Pinpoint the cell where the given text exists, returning its (x, y) midpoint coordinate. 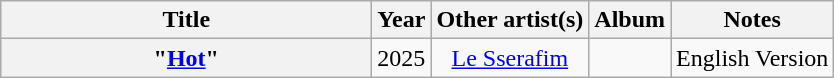
Title (186, 20)
Album (630, 20)
English Version (752, 58)
"Hot" (186, 58)
Le Sserafim (510, 58)
Other artist(s) (510, 20)
2025 (402, 58)
Year (402, 20)
Notes (752, 20)
